Provide the [x, y] coordinate of the cell's center where the given text is located.  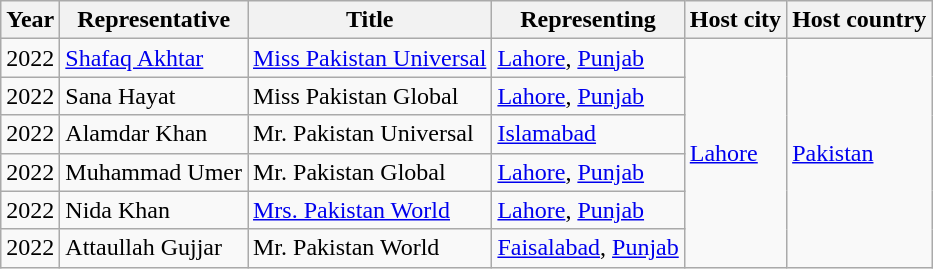
Muhammad Umer [154, 172]
Host city [735, 20]
Pakistan [860, 153]
Mr. Pakistan World [370, 248]
Host country [860, 20]
Title [370, 20]
Alamdar Khan [154, 134]
Year [30, 20]
Faisalabad, Punjab [588, 248]
Representative [154, 20]
Islamabad [588, 134]
Mrs. Pakistan World [370, 210]
Nida Khan [154, 210]
Mr. Pakistan Global [370, 172]
Mr. Pakistan Universal [370, 134]
Attaullah Gujjar [154, 248]
Representing [588, 20]
Sana Hayat [154, 96]
Miss Pakistan Universal [370, 58]
Lahore [735, 153]
Shafaq Akhtar [154, 58]
Miss Pakistan Global [370, 96]
